Locate the cell with the specified text and output its [X, Y] center coordinate. 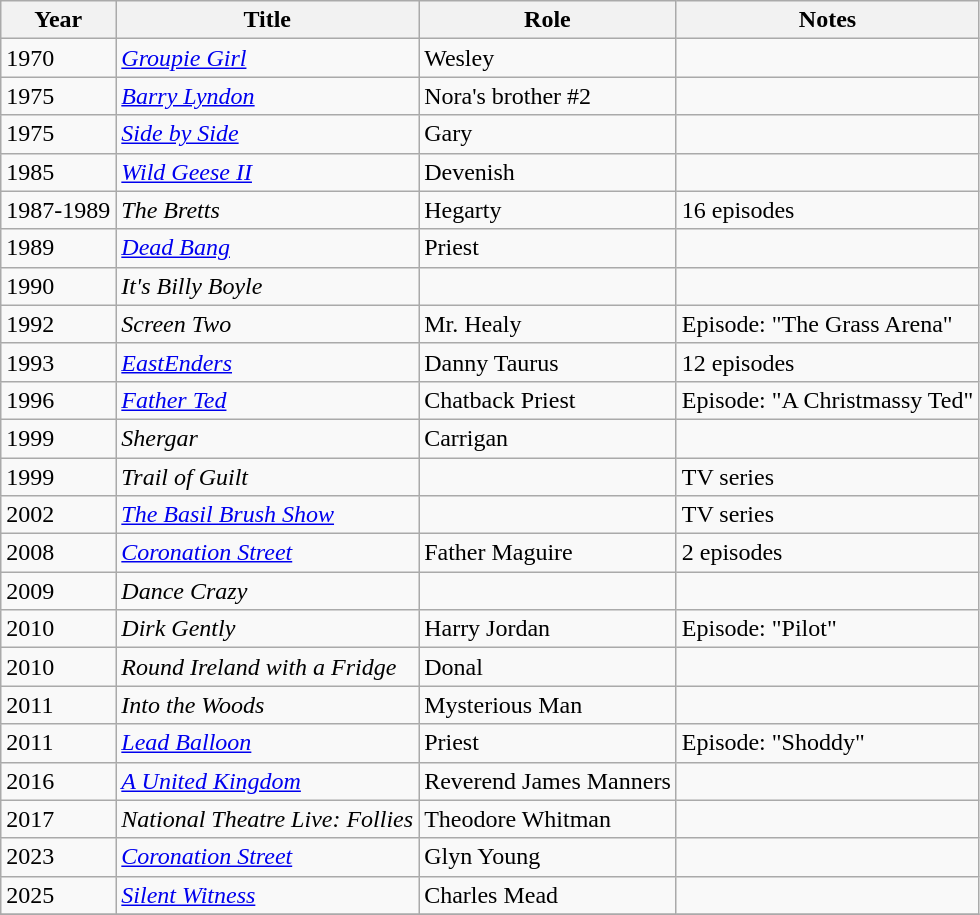
The Bretts [268, 210]
2 episodes [828, 553]
2016 [58, 781]
1993 [58, 362]
1985 [58, 172]
1990 [58, 286]
Trail of Guilt [268, 477]
Devenish [548, 172]
Episode: "Shoddy" [828, 743]
Title [268, 20]
1989 [58, 248]
2023 [58, 857]
Nora's brother #2 [548, 96]
Lead Balloon [268, 743]
Harry Jordan [548, 629]
Father Maguire [548, 553]
1996 [58, 400]
Mr. Healy [548, 324]
Wesley [548, 58]
2002 [58, 515]
Glyn Young [548, 857]
Dance Crazy [268, 591]
Gary [548, 134]
Episode: "Pilot" [828, 629]
Wild Geese II [268, 172]
The Basil Brush Show [268, 515]
Episode: "The Grass Arena" [828, 324]
Charles Mead [548, 895]
Hegarty [548, 210]
Side by Side [268, 134]
Barry Lyndon [268, 96]
Into the Woods [268, 705]
Reverend James Manners [548, 781]
Year [58, 20]
Dirk Gently [268, 629]
1992 [58, 324]
1987-1989 [58, 210]
Role [548, 20]
Dead Bang [268, 248]
Chatback Priest [548, 400]
A United Kingdom [268, 781]
EastEnders [268, 362]
1970 [58, 58]
Danny Taurus [548, 362]
2025 [58, 895]
Father Ted [268, 400]
Shergar [268, 438]
2017 [58, 819]
Episode: "A Christmassy Ted" [828, 400]
Round Ireland with a Fridge [268, 667]
Mysterious Man [548, 705]
2009 [58, 591]
Notes [828, 20]
Theodore Whitman [548, 819]
National Theatre Live: Follies [268, 819]
Silent Witness [268, 895]
12 episodes [828, 362]
Screen Two [268, 324]
16 episodes [828, 210]
It's Billy Boyle [268, 286]
Groupie Girl [268, 58]
2008 [58, 553]
Carrigan [548, 438]
Donal [548, 667]
